Determine the [x, y] coordinate at the center of the cell enclosing the given text.  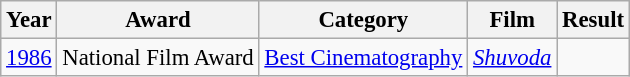
Best Cinematography [364, 58]
Shuvoda [512, 58]
Result [594, 20]
Category [364, 20]
Year [29, 20]
Film [512, 20]
National Film Award [158, 58]
Award [158, 20]
1986 [29, 58]
